Determine the (x, y) coordinate at the center of the cell enclosing the given text.  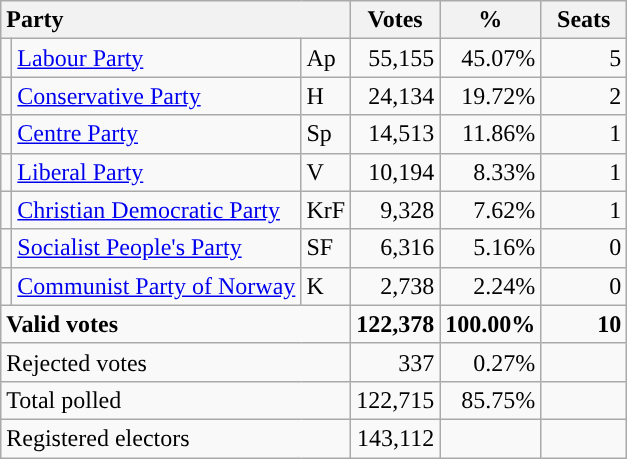
7.62% (490, 210)
Votes (396, 20)
Christian Democratic Party (156, 210)
5.16% (490, 248)
Rejected votes (176, 362)
Ap (326, 58)
% (490, 20)
2 (584, 96)
45.07% (490, 58)
10,194 (396, 172)
Labour Party (156, 58)
55,155 (396, 58)
H (326, 96)
100.00% (490, 324)
Communist Party of Norway (156, 286)
8.33% (490, 172)
14,513 (396, 134)
85.75% (490, 400)
SF (326, 248)
19.72% (490, 96)
337 (396, 362)
122,715 (396, 400)
Conservative Party (156, 96)
10 (584, 324)
V (326, 172)
KrF (326, 210)
Registered electors (176, 438)
Sp (326, 134)
143,112 (396, 438)
122,378 (396, 324)
9,328 (396, 210)
K (326, 286)
2,738 (396, 286)
6,316 (396, 248)
Centre Party (156, 134)
2.24% (490, 286)
11.86% (490, 134)
Total polled (176, 400)
0.27% (490, 362)
Socialist People's Party (156, 248)
Valid votes (176, 324)
5 (584, 58)
Liberal Party (156, 172)
24,134 (396, 96)
Party (176, 20)
Seats (584, 20)
